Return [x, y] of the center of cell containing provided text 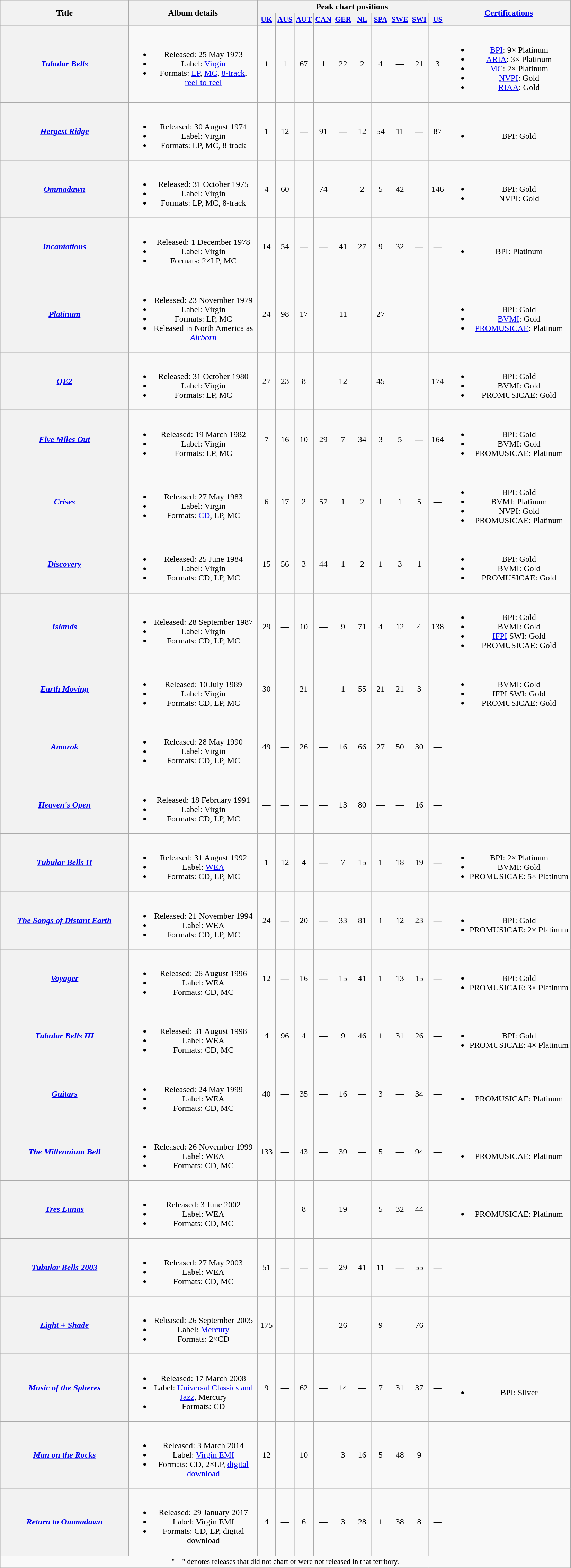
48 [400, 1455]
Released: 27 May 1983Label: VirginFormats: CD, LP, MC [193, 502]
Released: 3 June 2002Label: WEAFormats: CD, MC [193, 1209]
Music of the Spheres [64, 1388]
33 [343, 920]
Released: 10 July 1989Label: VirginFormats: CD, LP, MC [193, 689]
Released: 26 September 2005Label: MercuryFormats: 2×CD [193, 1325]
Platinum [64, 314]
Title [64, 13]
BVMI: GoldIFPI SWI: GoldPROMUSICAE: Gold [508, 689]
Released: 31 October 1975Label: VirginFormats: LP, MC, 8-track [193, 189]
Islands [64, 627]
Released: 26 August 1996Label: WEAFormats: CD, MC [193, 978]
91 [323, 132]
Guitars [64, 1094]
50 [400, 747]
Released: 30 August 1974Label: VirginFormats: LP, MC, 8-track [193, 132]
133 [267, 1152]
Released: 23 November 1979Label: VirginFormats: LP, MCReleased in North America as Airborn [193, 314]
146 [438, 189]
BPI: GoldPROMUSICAE: 2× Platinum [508, 920]
Released: 21 November 1994Label: WEAFormats: CD, LP, MC [193, 920]
40 [267, 1094]
94 [419, 1152]
46 [362, 1036]
Ommadawn [64, 189]
BPI: GoldBVMI: GoldIFPI SWI: GoldPROMUSICAE: Gold [508, 627]
174 [438, 381]
QE2 [64, 381]
Released: 1 December 1978Label: VirginFormats: 2×LP, MC [193, 247]
BPI: GoldPROMUSICAE: 4× Platinum [508, 1036]
49 [267, 747]
20 [304, 920]
US [438, 20]
Crises [64, 502]
71 [362, 627]
AUS [285, 20]
Earth Moving [64, 689]
18 [400, 863]
Hergest Ridge [64, 132]
Tres Lunas [64, 1209]
138 [438, 627]
Light + Shade [64, 1325]
22 [343, 64]
Tubular Bells II [64, 863]
Released: 28 September 1987Label: VirginFormats: CD, LP, MC [193, 627]
Heaven's Open [64, 804]
80 [362, 804]
35 [304, 1094]
BPI: Silver [508, 1388]
BPI: GoldBVMI: PlatinumNVPI: GoldPROMUSICAE: Platinum [508, 502]
BPI: GoldNVPI: Gold [508, 189]
67 [304, 64]
Released: 27 May 2003Label: WEAFormats: CD, MC [193, 1268]
Released: 31 October 1980Label: VirginFormats: LP, MC [193, 381]
51 [267, 1268]
CAN [323, 20]
81 [362, 920]
Tubular Bells 2003 [64, 1268]
76 [419, 1325]
Released: 26 November 1999Label: WEAFormats: CD, MC [193, 1152]
The Millennium Bell [64, 1152]
74 [323, 189]
AUT [304, 20]
BPI: Gold [508, 132]
Tubular Bells [64, 64]
Tubular Bells III [64, 1036]
BPI: GoldPROMUSICAE: 3× Platinum [508, 978]
164 [438, 439]
"—" denotes releases that did not chart or were not released in that territory. [285, 1562]
60 [285, 189]
Amarok [64, 747]
Released: 25 June 1984Label: VirginFormats: CD, LP, MC [193, 564]
SWE [400, 20]
SPA [380, 20]
Voyager [64, 978]
BPI: Platinum [508, 247]
57 [323, 502]
38 [400, 1522]
96 [285, 1036]
87 [438, 132]
NL [362, 20]
42 [400, 189]
28 [362, 1522]
66 [362, 747]
Released: 29 January 2017Label: Virgin EMIFormats: CD, LP, digital download [193, 1522]
Released: 25 May 1973Label: VirginFormats: LP, MC, 8-track, reel-to-reel [193, 64]
Discovery [64, 564]
UK [267, 20]
The Songs of Distant Earth [64, 920]
Five Miles Out [64, 439]
Peak chart positions [352, 7]
Released: 28 May 1990Label: VirginFormats: CD, LP, MC [193, 747]
BPI: 2× PlatinumBVMI: GoldPROMUSICAE: 5× Platinum [508, 863]
Released: 31 August 1998Label: WEAFormats: CD, MC [193, 1036]
39 [343, 1152]
Released: 19 March 1982Label: VirginFormats: LP, MC [193, 439]
Released: 24 May 1999Label: WEAFormats: CD, MC [193, 1094]
62 [304, 1388]
45 [380, 381]
175 [267, 1325]
Certifications [508, 13]
37 [419, 1388]
GER [343, 20]
98 [285, 314]
Released: 3 March 2014Label: Virgin EMIFormats: CD, 2×LP, digital download [193, 1455]
Incantations [64, 247]
BPI: 9× PlatinumARIA: 3× PlatinumMC: 2× PlatinumNVPI: GoldRIAA: Gold [508, 64]
Album details [193, 13]
Released: 31 August 1992Label: WEAFormats: CD, LP, MC [193, 863]
Return to Ommadawn [64, 1522]
Released: 17 March 2008Label: Universal Classics and Jazz, MercuryFormats: CD [193, 1388]
56 [285, 564]
SWI [419, 20]
Man on the Rocks [64, 1455]
43 [304, 1152]
Released: 18 February 1991Label: VirginFormats: CD, LP, MC [193, 804]
